Identify which cell holds the provided text, then report its (X, Y) central coordinate. 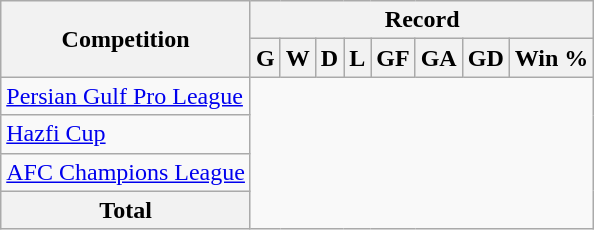
AFC Champions League (126, 172)
GF (393, 58)
GA (438, 58)
Record (422, 20)
Persian Gulf Pro League (126, 96)
G (265, 58)
W (298, 58)
Hazfi Cup (126, 134)
Total (126, 210)
Win % (552, 58)
GD (486, 58)
L (358, 58)
D (329, 58)
Competition (126, 39)
